Extract the [X, Y] coordinate from the center of the cell holding the provided text.  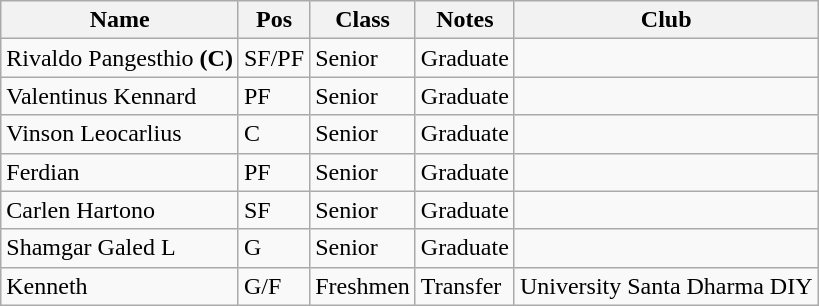
Ferdian [120, 172]
Name [120, 20]
Valentinus Kennard [120, 96]
Shamgar Galed L [120, 248]
University Santa Dharma DIY [666, 286]
Carlen Hartono [120, 210]
Notes [464, 20]
G/F [274, 286]
C [274, 134]
SF [274, 210]
Kenneth [120, 286]
Pos [274, 20]
G [274, 248]
Freshmen [363, 286]
Rivaldo Pangesthio (C) [120, 58]
Transfer [464, 286]
SF/PF [274, 58]
Vinson Leocarlius [120, 134]
Club [666, 20]
Class [363, 20]
